Scan for the cell matching the given text and deliver its (x, y) coordinate at center. 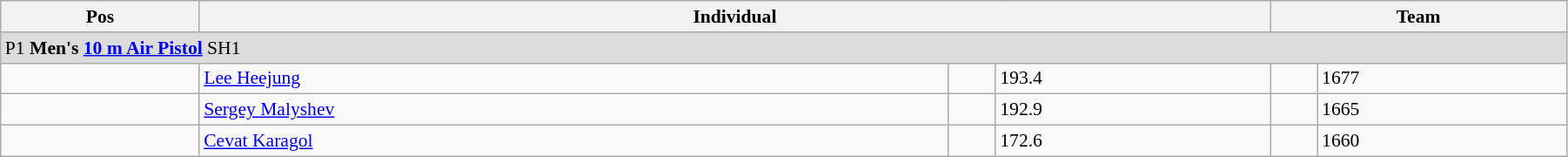
Lee Heejung (574, 78)
Pos (100, 17)
172.6 (1133, 141)
Sergey Malyshev (574, 110)
P1 Men's 10 m Air Pistol SH1 (784, 48)
Team (1418, 17)
Cevat Karagol (574, 141)
1660 (1442, 141)
193.4 (1133, 78)
192.9 (1133, 110)
1677 (1442, 78)
Individual (734, 17)
1665 (1442, 110)
